Determine the [X, Y] coordinate at the center of the cell enclosing the given text.  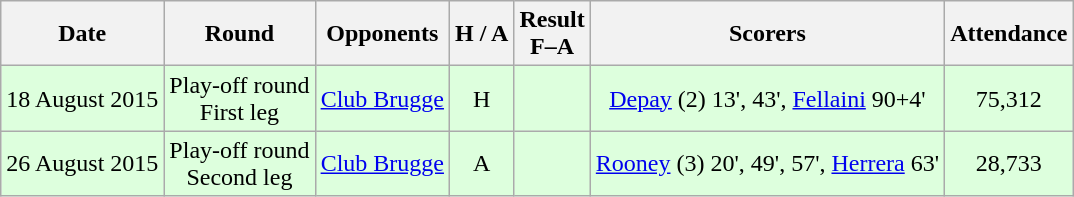
Depay (2) 13', 43', Fellaini 90+4' [767, 98]
28,733 [1009, 164]
H [481, 98]
Opponents [382, 34]
18 August 2015 [82, 98]
Date [82, 34]
Scorers [767, 34]
Play-off roundFirst leg [240, 98]
A [481, 164]
75,312 [1009, 98]
26 August 2015 [82, 164]
Attendance [1009, 34]
Round [240, 34]
H / A [481, 34]
ResultF–A [552, 34]
Play-off roundSecond leg [240, 164]
Rooney (3) 20', 49', 57', Herrera 63' [767, 164]
